Detect which cell encompasses the target text, then output its [X, Y] center coordinate. 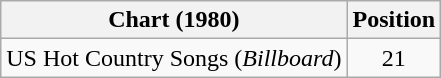
Chart (1980) [174, 20]
21 [394, 58]
Position [394, 20]
US Hot Country Songs (Billboard) [174, 58]
